Return (X, Y) of the center of cell containing provided text 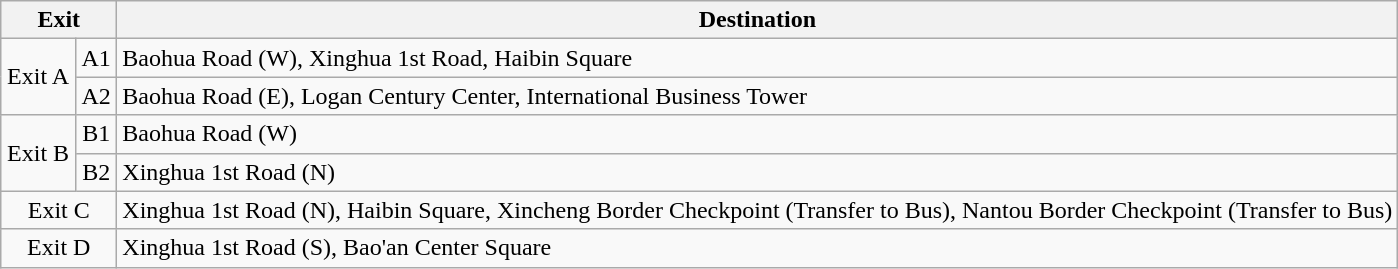
Xinghua 1st Road (N), Haibin Square, Xincheng Border Checkpoint (Transfer to Bus), Nantou Border Checkpoint (Transfer to Bus) (758, 210)
B1 (96, 134)
Exit A (38, 77)
Baohua Road (W), Xinghua 1st Road, Haibin Square (758, 58)
Xinghua 1st Road (S), Bao'an Center Square (758, 248)
Baohua Road (E), Logan Century Center, International Business Tower (758, 96)
Exit C (59, 210)
B2 (96, 172)
A1 (96, 58)
Destination (758, 20)
Exit B (38, 153)
A2 (96, 96)
Baohua Road (W) (758, 134)
Exit D (59, 248)
Xinghua 1st Road (N) (758, 172)
Exit (59, 20)
